Return the [X, Y] coordinate for the center point of the cell that contains the specified text.  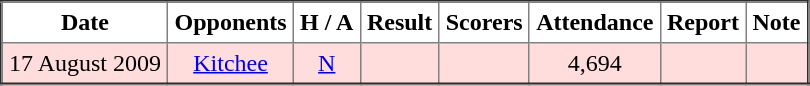
N [326, 64]
Attendance [594, 22]
Scorers [484, 22]
4,694 [594, 64]
H / A [326, 22]
Kitchee [231, 64]
Note [777, 22]
Opponents [231, 22]
17 August 2009 [85, 64]
Date [85, 22]
Report [702, 22]
Result [400, 22]
